Find where the given text appears and provide that cell's center as (X, Y) coordinate. 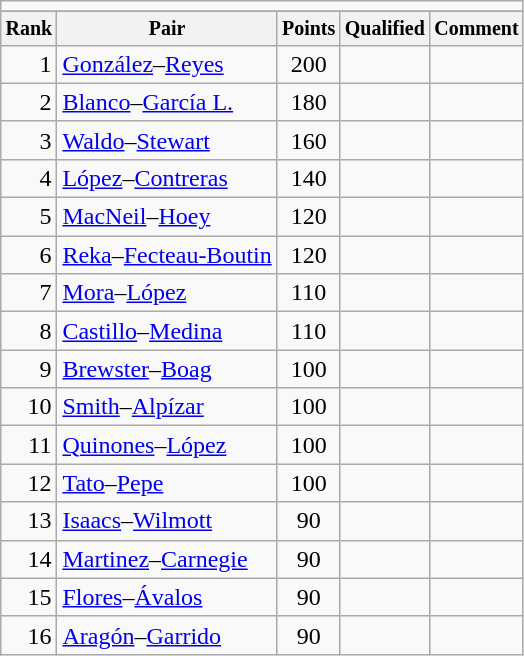
Smith–Alpízar (167, 407)
10 (29, 407)
Pair (167, 28)
Tato–Pepe (167, 483)
González–Reyes (167, 64)
200 (308, 64)
Flores–Ávalos (167, 597)
Brewster–Boag (167, 369)
2 (29, 102)
Rank (29, 28)
1 (29, 64)
12 (29, 483)
15 (29, 597)
Isaacs–Wilmott (167, 521)
180 (308, 102)
11 (29, 445)
Points (308, 28)
Waldo–Stewart (167, 140)
Mora–López (167, 293)
4 (29, 178)
14 (29, 559)
140 (308, 178)
Castillo–Medina (167, 331)
5 (29, 217)
Reka–Fecteau-Boutin (167, 255)
Quinones–López (167, 445)
MacNeil–Hoey (167, 217)
9 (29, 369)
Martinez–Carnegie (167, 559)
López–Contreras (167, 178)
Aragón–Garrido (167, 635)
16 (29, 635)
3 (29, 140)
8 (29, 331)
Comment (476, 28)
160 (308, 140)
6 (29, 255)
13 (29, 521)
Qualified (384, 28)
7 (29, 293)
Blanco–García L. (167, 102)
